Capture the cell that displays the provided text and extract its (X, Y) central coordinate. 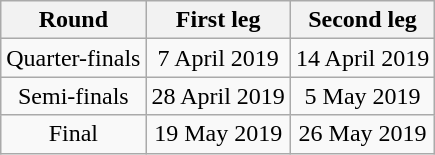
Round (74, 20)
7 April 2019 (218, 58)
Second leg (362, 20)
26 May 2019 (362, 134)
14 April 2019 (362, 58)
19 May 2019 (218, 134)
Quarter-finals (74, 58)
Semi-finals (74, 96)
5 May 2019 (362, 96)
Final (74, 134)
28 April 2019 (218, 96)
First leg (218, 20)
